Determine the [x, y] coordinate at the center of the cell enclosing the given text.  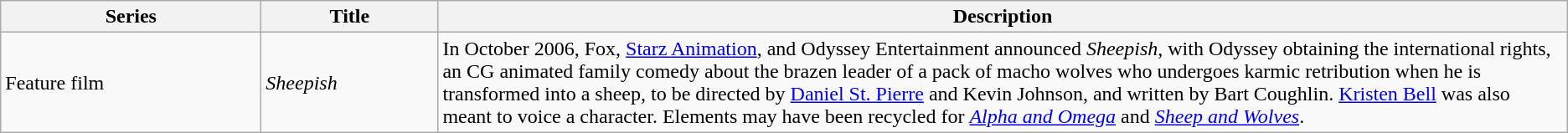
Sheepish [350, 82]
Description [1003, 17]
Series [131, 17]
Feature film [131, 82]
Title [350, 17]
